Determine the [x, y] coordinate at the center of the cell enclosing the given text.  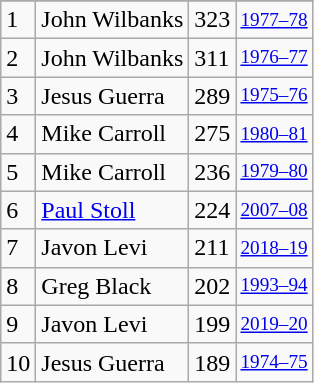
311 [212, 58]
1975–76 [274, 96]
202 [212, 286]
289 [212, 96]
10 [18, 362]
236 [212, 172]
9 [18, 324]
2007–08 [274, 210]
199 [212, 324]
Paul Stoll [112, 210]
1977–78 [274, 20]
1979–80 [274, 172]
1980–81 [274, 134]
2019–20 [274, 324]
2 [18, 58]
1974–75 [274, 362]
1976–77 [274, 58]
189 [212, 362]
211 [212, 248]
224 [212, 210]
6 [18, 210]
Greg Black [112, 286]
4 [18, 134]
275 [212, 134]
1 [18, 20]
3 [18, 96]
8 [18, 286]
323 [212, 20]
2018–19 [274, 248]
1993–94 [274, 286]
7 [18, 248]
5 [18, 172]
